Locate the cell with the specified text and output its [x, y] center coordinate. 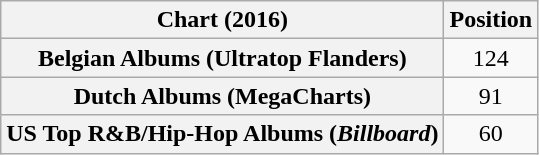
Chart (2016) [222, 20]
124 [491, 58]
Position [491, 20]
US Top R&B/Hip-Hop Albums (Billboard) [222, 134]
Dutch Albums (MegaCharts) [222, 96]
60 [491, 134]
91 [491, 96]
Belgian Albums (Ultratop Flanders) [222, 58]
